Output the [x, y] coordinate of the center of the cell containing the given text.  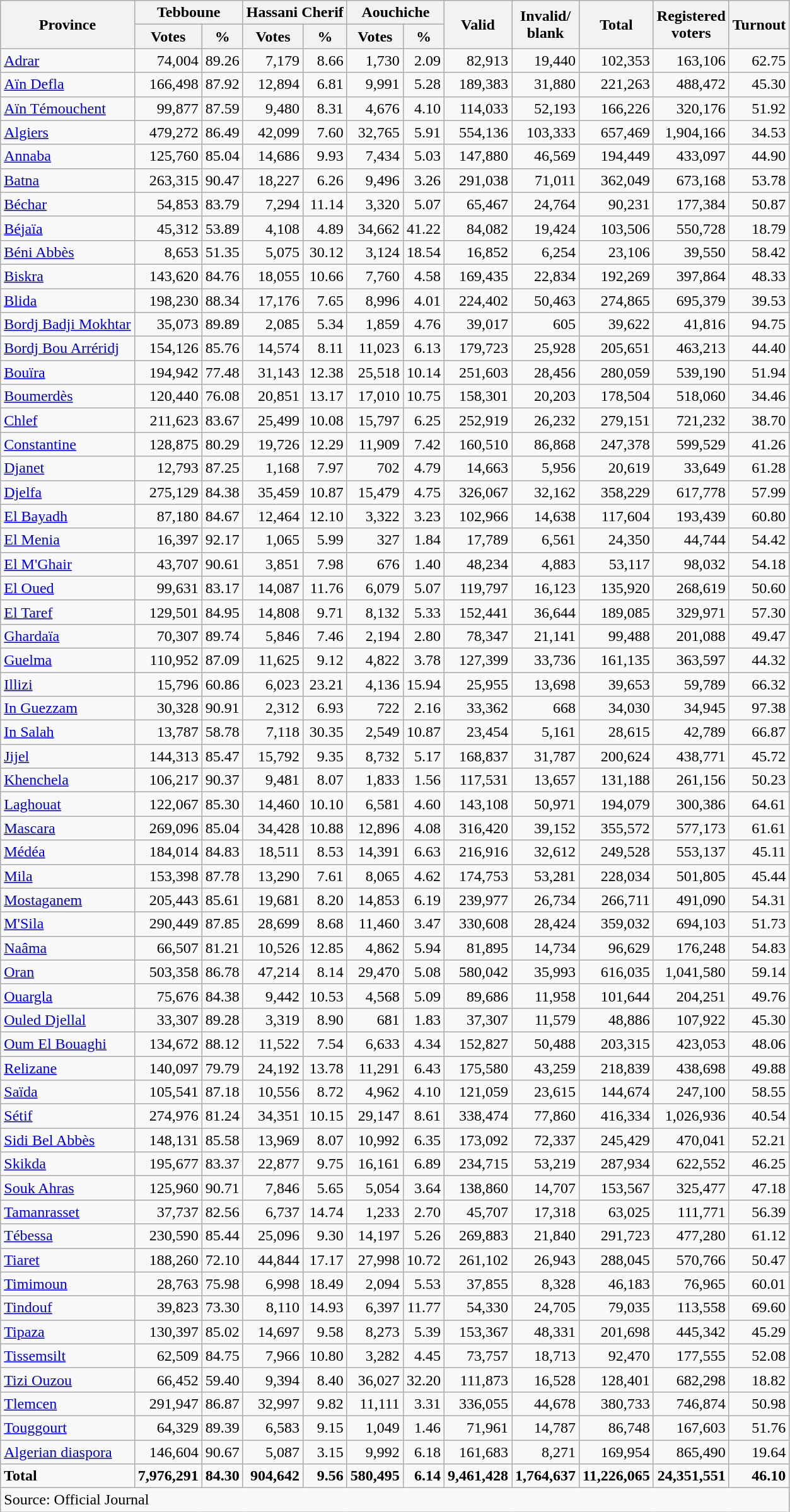
143,108 [478, 804]
4,883 [546, 564]
44.40 [759, 349]
1.40 [424, 564]
46.25 [759, 1164]
325,477 [691, 1188]
2.16 [424, 708]
Tébessa [67, 1236]
14,574 [272, 349]
66.32 [759, 684]
11,023 [375, 349]
39,550 [691, 252]
90.71 [222, 1188]
488,472 [691, 84]
605 [546, 325]
Khenchela [67, 780]
9,992 [375, 1451]
438,771 [691, 756]
4,822 [375, 660]
Turnout [759, 25]
10,992 [375, 1140]
70,307 [168, 636]
19,440 [546, 61]
8.53 [325, 852]
Province [67, 25]
Skikda [67, 1164]
3,851 [272, 564]
48.06 [759, 1044]
205,443 [168, 900]
Biskra [67, 276]
83.79 [222, 204]
179,723 [478, 349]
87.59 [222, 108]
134,672 [168, 1044]
695,379 [691, 301]
28,699 [272, 924]
Saïda [67, 1092]
3,282 [375, 1356]
5.53 [424, 1284]
1,764,637 [546, 1476]
1.46 [424, 1428]
178,504 [617, 396]
10.88 [325, 828]
51.35 [222, 252]
4.08 [424, 828]
11,579 [546, 1020]
23.21 [325, 684]
77,860 [546, 1116]
161,683 [478, 1451]
63,025 [617, 1212]
56.39 [759, 1212]
6,581 [375, 804]
15,796 [168, 684]
269,883 [478, 1236]
Algerian diaspora [67, 1451]
16,528 [546, 1380]
Constantine [67, 444]
50.23 [759, 780]
86.49 [222, 132]
3,124 [375, 252]
194,942 [168, 372]
9.82 [325, 1404]
161,135 [617, 660]
5.39 [424, 1332]
1,833 [375, 780]
39,823 [168, 1308]
79,035 [617, 1308]
Tizi Ouzou [67, 1380]
90.47 [222, 180]
39,653 [617, 684]
224,402 [478, 301]
84.67 [222, 516]
216,916 [478, 852]
3.26 [424, 180]
90.61 [222, 564]
6,737 [272, 1212]
266,711 [617, 900]
9.12 [325, 660]
6.43 [424, 1068]
31,880 [546, 84]
7.60 [325, 132]
13,698 [546, 684]
247,378 [617, 444]
144,674 [617, 1092]
6,583 [272, 1428]
51.76 [759, 1428]
89,686 [478, 996]
48,331 [546, 1332]
22,877 [272, 1164]
1,730 [375, 61]
7.42 [424, 444]
Source: Official Journal [395, 1500]
Mascara [67, 828]
673,168 [691, 180]
53,219 [546, 1164]
83.37 [222, 1164]
682,298 [691, 1380]
El Oued [67, 588]
58.78 [222, 732]
6.14 [424, 1476]
3.31 [424, 1404]
192,269 [617, 276]
10.10 [325, 804]
32.20 [424, 1380]
Invalid/blank [546, 25]
45.44 [759, 876]
34,945 [691, 708]
316,420 [478, 828]
26,943 [546, 1260]
25,955 [478, 684]
7,434 [375, 156]
Médéa [67, 852]
34,030 [617, 708]
31,143 [272, 372]
201,088 [691, 636]
98,032 [691, 564]
338,474 [478, 1116]
8,328 [546, 1284]
46,183 [617, 1284]
18.54 [424, 252]
11.14 [325, 204]
275,129 [168, 492]
177,384 [691, 204]
14,663 [478, 468]
43,259 [546, 1068]
8.66 [325, 61]
32,162 [546, 492]
230,590 [168, 1236]
13.78 [325, 1068]
10,526 [272, 948]
49.76 [759, 996]
81.24 [222, 1116]
5,956 [546, 468]
8,996 [375, 301]
36,027 [375, 1380]
18.82 [759, 1380]
144,313 [168, 756]
62.75 [759, 61]
193,439 [691, 516]
2,085 [272, 325]
4.75 [424, 492]
85.02 [222, 1332]
34,351 [272, 1116]
18,227 [272, 180]
167,603 [691, 1428]
6.26 [325, 180]
Laghouat [67, 804]
50.87 [759, 204]
Tamanrasset [67, 1212]
5,087 [272, 1451]
9.71 [325, 612]
865,490 [691, 1451]
39.53 [759, 301]
694,103 [691, 924]
Djanet [67, 468]
45,707 [478, 1212]
17,318 [546, 1212]
14.93 [325, 1308]
47.18 [759, 1188]
87,180 [168, 516]
26,232 [546, 420]
204,251 [691, 996]
189,085 [617, 612]
El M'Ghair [67, 564]
1,065 [272, 540]
85.30 [222, 804]
39,152 [546, 828]
75.98 [222, 1284]
73,757 [478, 1356]
8.40 [325, 1380]
25,518 [375, 372]
62,509 [168, 1356]
19,424 [546, 228]
Tlemcen [67, 1404]
11,291 [375, 1068]
Batna [67, 180]
14,697 [272, 1332]
6.89 [424, 1164]
Souk Ahras [67, 1188]
148,131 [168, 1140]
380,733 [617, 1404]
21,141 [546, 636]
82,913 [478, 61]
2,094 [375, 1284]
27,998 [375, 1260]
14,734 [546, 948]
129,501 [168, 612]
5.94 [424, 948]
4.45 [424, 1356]
Adrar [67, 61]
24,764 [546, 204]
1.56 [424, 780]
35,993 [546, 972]
176,248 [691, 948]
44,678 [546, 1404]
89.39 [222, 1428]
9,991 [375, 84]
114,033 [478, 108]
4.76 [424, 325]
721,232 [691, 420]
128,875 [168, 444]
11,226,065 [617, 1476]
66.87 [759, 732]
5.65 [325, 1188]
4.89 [325, 228]
44.90 [759, 156]
330,608 [478, 924]
13,657 [546, 780]
5,054 [375, 1188]
26,734 [546, 900]
291,723 [617, 1236]
14,087 [272, 588]
50.98 [759, 1404]
3,320 [375, 204]
6.13 [424, 349]
Valid [478, 25]
8,110 [272, 1308]
Tissemsilt [67, 1356]
168,837 [478, 756]
746,874 [691, 1404]
4.58 [424, 276]
86.78 [222, 972]
59.40 [222, 1380]
107,922 [691, 1020]
8.20 [325, 900]
6.18 [424, 1451]
78,347 [478, 636]
9,480 [272, 108]
99,631 [168, 588]
89.74 [222, 636]
48,234 [478, 564]
153,567 [617, 1188]
33,736 [546, 660]
160,510 [478, 444]
Boumerdès [67, 396]
4,136 [375, 684]
280,059 [617, 372]
3.23 [424, 516]
20,851 [272, 396]
89.89 [222, 325]
44.32 [759, 660]
39,622 [617, 325]
El Menia [67, 540]
5,161 [546, 732]
8.61 [424, 1116]
76,965 [691, 1284]
66,452 [168, 1380]
10.72 [424, 1260]
101,644 [617, 996]
35,459 [272, 492]
173,092 [478, 1140]
1,049 [375, 1428]
247,100 [691, 1092]
4,862 [375, 948]
Tindouf [67, 1308]
11,522 [272, 1044]
87.78 [222, 876]
4.01 [424, 301]
60.01 [759, 1284]
287,934 [617, 1164]
Ouled Djellal [67, 1020]
438,698 [691, 1068]
87.92 [222, 84]
37,855 [478, 1284]
14,391 [375, 852]
23,454 [478, 732]
261,156 [691, 780]
140,097 [168, 1068]
24,705 [546, 1308]
34.53 [759, 132]
2.80 [424, 636]
363,597 [691, 660]
722 [375, 708]
153,367 [478, 1332]
9.35 [325, 756]
6,254 [546, 252]
Registeredvoters [691, 25]
8,653 [168, 252]
14,707 [546, 1188]
14,197 [375, 1236]
54.18 [759, 564]
102,966 [478, 516]
113,558 [691, 1308]
24,192 [272, 1068]
24,350 [617, 540]
11,958 [546, 996]
50.60 [759, 588]
570,766 [691, 1260]
234,715 [478, 1164]
25,928 [546, 349]
89.26 [222, 61]
169,954 [617, 1451]
8.14 [325, 972]
85.76 [222, 349]
16,123 [546, 588]
10.15 [325, 1116]
39,017 [478, 325]
Illizi [67, 684]
616,035 [617, 972]
54.31 [759, 900]
103,333 [546, 132]
18,055 [272, 276]
1,026,936 [691, 1116]
90.37 [222, 780]
130,397 [168, 1332]
6,998 [272, 1284]
24,351,551 [691, 1476]
6,561 [546, 540]
12.38 [325, 372]
111,873 [478, 1380]
19,681 [272, 900]
73.30 [222, 1308]
Sétif [67, 1116]
92.17 [222, 540]
96,629 [617, 948]
3.47 [424, 924]
4.62 [424, 876]
5.09 [424, 996]
In Salah [67, 732]
Béni Abbès [67, 252]
61.12 [759, 1236]
13,787 [168, 732]
42,789 [691, 732]
30.12 [325, 252]
2,549 [375, 732]
65,467 [478, 204]
37,307 [478, 1020]
54.42 [759, 540]
Bordj Badji Mokhtar [67, 325]
14,787 [546, 1428]
25,499 [272, 420]
9,442 [272, 996]
211,623 [168, 420]
77.48 [222, 372]
Djelfa [67, 492]
97.38 [759, 708]
34,662 [375, 228]
85.58 [222, 1140]
Hassani Cherif [295, 13]
166,226 [617, 108]
3.78 [424, 660]
89.28 [222, 1020]
7,294 [272, 204]
El Bayadh [67, 516]
580,042 [478, 972]
45.72 [759, 756]
41,816 [691, 325]
14,638 [546, 516]
60.80 [759, 516]
8,132 [375, 612]
20,619 [617, 468]
33,362 [478, 708]
92,470 [617, 1356]
49.88 [759, 1068]
15.94 [424, 684]
14,460 [272, 804]
200,624 [617, 756]
34.46 [759, 396]
329,971 [691, 612]
8.90 [325, 1020]
676 [375, 564]
4,568 [375, 996]
85.61 [222, 900]
Touggourt [67, 1428]
86,748 [617, 1428]
84,082 [478, 228]
8.68 [325, 924]
288,045 [617, 1260]
Annaba [67, 156]
58.42 [759, 252]
580,495 [375, 1476]
83.17 [222, 588]
34,428 [272, 828]
Tiaret [67, 1260]
28,424 [546, 924]
326,067 [478, 492]
18,713 [546, 1356]
19,726 [272, 444]
320,176 [691, 108]
135,920 [617, 588]
16,397 [168, 540]
189,383 [478, 84]
41.26 [759, 444]
23,615 [546, 1092]
10.53 [325, 996]
Mostaganem [67, 900]
8.72 [325, 1092]
8.31 [325, 108]
45.11 [759, 852]
50.47 [759, 1260]
88.12 [222, 1044]
Oran [67, 972]
8,065 [375, 876]
M'Sila [67, 924]
41.22 [424, 228]
6.19 [424, 900]
110,952 [168, 660]
668 [546, 708]
6,397 [375, 1308]
17.17 [325, 1260]
Sidi Bel Abbès [67, 1140]
5.91 [424, 132]
138,860 [478, 1188]
11,460 [375, 924]
274,976 [168, 1116]
84.95 [222, 612]
8.11 [325, 349]
7.65 [325, 301]
84.76 [222, 276]
143,620 [168, 276]
279,151 [617, 420]
23,106 [617, 252]
3,319 [272, 1020]
503,358 [168, 972]
245,429 [617, 1140]
Tipaza [67, 1332]
6.63 [424, 852]
6.93 [325, 708]
84.75 [222, 1356]
9.75 [325, 1164]
9,481 [272, 780]
463,213 [691, 349]
14,686 [272, 156]
5,075 [272, 252]
291,038 [478, 180]
50,463 [546, 301]
45.29 [759, 1332]
13.17 [325, 396]
11.76 [325, 588]
90,231 [617, 204]
194,449 [617, 156]
52.08 [759, 1356]
7,846 [272, 1188]
90.91 [222, 708]
218,839 [617, 1068]
71,961 [478, 1428]
Mila [67, 876]
51.92 [759, 108]
28,615 [617, 732]
221,263 [617, 84]
4.34 [424, 1044]
205,651 [617, 349]
64.61 [759, 804]
550,728 [691, 228]
5.28 [424, 84]
11,111 [375, 1404]
Chlef [67, 420]
5.03 [424, 156]
Bouïra [67, 372]
617,778 [691, 492]
1,233 [375, 1212]
10.08 [325, 420]
33,649 [691, 468]
268,619 [691, 588]
17,176 [272, 301]
274,865 [617, 301]
203,315 [617, 1044]
7.46 [325, 636]
184,014 [168, 852]
501,805 [691, 876]
99,488 [617, 636]
397,864 [691, 276]
33,307 [168, 1020]
249,528 [617, 852]
554,136 [478, 132]
80.29 [222, 444]
111,771 [691, 1212]
470,041 [691, 1140]
44,744 [691, 540]
904,642 [272, 1476]
60.86 [222, 684]
52.21 [759, 1140]
7.61 [325, 876]
1.83 [424, 1020]
9.93 [325, 156]
87.85 [222, 924]
52,193 [546, 108]
17,789 [478, 540]
86,868 [546, 444]
8,271 [546, 1451]
75,676 [168, 996]
10.80 [325, 1356]
69.60 [759, 1308]
263,315 [168, 180]
9.15 [325, 1428]
12.85 [325, 948]
Relizane [67, 1068]
40.54 [759, 1116]
201,698 [617, 1332]
58.55 [759, 1092]
327 [375, 540]
Bordj Bou Arréridj [67, 349]
18.79 [759, 228]
12,464 [272, 516]
84.83 [222, 852]
99,877 [168, 108]
29,147 [375, 1116]
2.70 [424, 1212]
4,676 [375, 108]
1,904,166 [691, 132]
5.99 [325, 540]
518,060 [691, 396]
Tebboune [189, 13]
7,760 [375, 276]
3,322 [375, 516]
53.89 [222, 228]
175,580 [478, 1068]
269,096 [168, 828]
83.67 [222, 420]
445,342 [691, 1332]
61.28 [759, 468]
14,853 [375, 900]
147,880 [478, 156]
125,960 [168, 1188]
Ghardaïa [67, 636]
599,529 [691, 444]
46,569 [546, 156]
46.10 [759, 1476]
6,079 [375, 588]
Béchar [67, 204]
36,644 [546, 612]
5.08 [424, 972]
358,229 [617, 492]
53,117 [617, 564]
15,792 [272, 756]
90.67 [222, 1451]
Algiers [67, 132]
37,737 [168, 1212]
16,161 [375, 1164]
15,797 [375, 420]
85.44 [222, 1236]
5.33 [424, 612]
5,846 [272, 636]
64,329 [168, 1428]
355,572 [617, 828]
72.10 [222, 1260]
1,859 [375, 325]
48.33 [759, 276]
50,488 [546, 1044]
25,096 [272, 1236]
5.17 [424, 756]
7.98 [325, 564]
10.66 [325, 276]
In Guezzam [67, 708]
14.74 [325, 1212]
72,337 [546, 1140]
81,895 [478, 948]
3.15 [325, 1451]
2.09 [424, 61]
362,049 [617, 180]
9.30 [325, 1236]
Guelma [67, 660]
47,214 [272, 972]
10.14 [424, 372]
9.56 [325, 1476]
57.99 [759, 492]
22,834 [546, 276]
51.94 [759, 372]
127,399 [478, 660]
163,106 [691, 61]
32,997 [272, 1404]
290,449 [168, 924]
553,137 [691, 852]
82.56 [222, 1212]
28,763 [168, 1284]
5.26 [424, 1236]
86.87 [222, 1404]
5.34 [325, 325]
6,023 [272, 684]
11,625 [272, 660]
12,894 [272, 84]
188,260 [168, 1260]
3.64 [424, 1188]
423,053 [691, 1044]
9.58 [325, 1332]
12,896 [375, 828]
20,203 [546, 396]
54,853 [168, 204]
153,398 [168, 876]
19.64 [759, 1451]
10,556 [272, 1092]
117,531 [478, 780]
12.10 [325, 516]
154,126 [168, 349]
Aouchiche [395, 13]
479,272 [168, 132]
7.54 [325, 1044]
13,290 [272, 876]
119,797 [478, 588]
44,844 [272, 1260]
121,059 [478, 1092]
49.47 [759, 636]
15,479 [375, 492]
152,827 [478, 1044]
117,604 [617, 516]
195,677 [168, 1164]
166,498 [168, 84]
4.79 [424, 468]
94.75 [759, 325]
9,496 [375, 180]
57.30 [759, 612]
8,273 [375, 1332]
10.75 [424, 396]
122,067 [168, 804]
103,506 [617, 228]
38.70 [759, 420]
11.77 [424, 1308]
7,179 [272, 61]
61.61 [759, 828]
54,330 [478, 1308]
8,732 [375, 756]
11,909 [375, 444]
152,441 [478, 612]
146,604 [168, 1451]
4.60 [424, 804]
54.83 [759, 948]
Naâma [67, 948]
228,034 [617, 876]
6,633 [375, 1044]
74,004 [168, 61]
6.35 [424, 1140]
6.81 [325, 84]
79.79 [222, 1068]
45,312 [168, 228]
9,461,428 [478, 1476]
84.30 [222, 1476]
6.25 [424, 420]
87.09 [222, 660]
Aïn Defla [67, 84]
1.84 [424, 540]
125,760 [168, 156]
291,947 [168, 1404]
491,090 [691, 900]
261,102 [478, 1260]
7,966 [272, 1356]
4,962 [375, 1092]
2,194 [375, 636]
81.21 [222, 948]
577,173 [691, 828]
Aïn Témouchent [67, 108]
4,108 [272, 228]
13,969 [272, 1140]
702 [375, 468]
Jijel [67, 756]
433,097 [691, 156]
105,541 [168, 1092]
106,217 [168, 780]
416,334 [617, 1116]
28,456 [546, 372]
48,886 [617, 1020]
59,789 [691, 684]
35,073 [168, 325]
120,440 [168, 396]
17,010 [375, 396]
174,753 [478, 876]
53.78 [759, 180]
7.97 [325, 468]
21,840 [546, 1236]
88.34 [222, 301]
1,168 [272, 468]
251,603 [478, 372]
7,976,291 [168, 1476]
252,919 [478, 420]
85.47 [222, 756]
1,041,580 [691, 972]
169,435 [478, 276]
59.14 [759, 972]
30,328 [168, 708]
66,507 [168, 948]
239,977 [478, 900]
71,011 [546, 180]
29,470 [375, 972]
31,787 [546, 756]
30.35 [325, 732]
9,394 [272, 1380]
128,401 [617, 1380]
198,230 [168, 301]
14,808 [272, 612]
43,707 [168, 564]
7,118 [272, 732]
53,281 [546, 876]
12,793 [168, 468]
18.49 [325, 1284]
76.08 [222, 396]
622,552 [691, 1164]
Béjaïa [67, 228]
Oum El Bouaghi [67, 1044]
2,312 [272, 708]
87.25 [222, 468]
300,386 [691, 804]
477,280 [691, 1236]
42,099 [272, 132]
16,852 [478, 252]
681 [375, 1020]
177,555 [691, 1356]
Blida [67, 301]
32,612 [546, 852]
50,971 [546, 804]
El Taref [67, 612]
657,469 [617, 132]
359,032 [617, 924]
336,055 [478, 1404]
Ouargla [67, 996]
18,511 [272, 852]
Timimoun [67, 1284]
158,301 [478, 396]
51.73 [759, 924]
87.18 [222, 1092]
12.29 [325, 444]
131,188 [617, 780]
539,190 [691, 372]
194,079 [617, 804]
32,765 [375, 132]
102,353 [617, 61]
